Find where the given text appears and provide that cell's center as [x, y] coordinate. 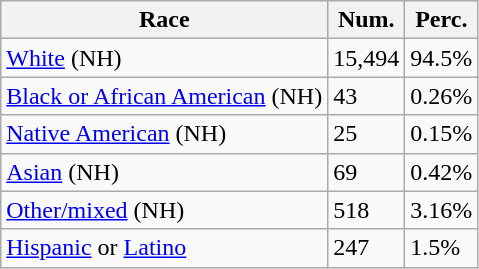
Race [164, 20]
Black or African American (NH) [164, 96]
0.42% [442, 172]
1.5% [442, 248]
Perc. [442, 20]
69 [366, 172]
247 [366, 248]
0.26% [442, 96]
Num. [366, 20]
Asian (NH) [164, 172]
15,494 [366, 58]
White (NH) [164, 58]
518 [366, 210]
Other/mixed (NH) [164, 210]
43 [366, 96]
Hispanic or Latino [164, 248]
0.15% [442, 134]
3.16% [442, 210]
25 [366, 134]
Native American (NH) [164, 134]
94.5% [442, 58]
